Locate the cell with the specified text and output its [x, y] center coordinate. 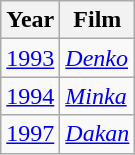
1993 [30, 58]
Dakan [98, 134]
Film [98, 20]
Denko [98, 58]
Minka [98, 96]
Year [30, 20]
1994 [30, 96]
1997 [30, 134]
